Capture the cell that displays the provided text and extract its (X, Y) central coordinate. 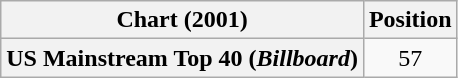
US Mainstream Top 40 (Billboard) (182, 58)
Position (410, 20)
57 (410, 58)
Chart (2001) (182, 20)
